Capture the cell that displays the provided text and extract its [x, y] central coordinate. 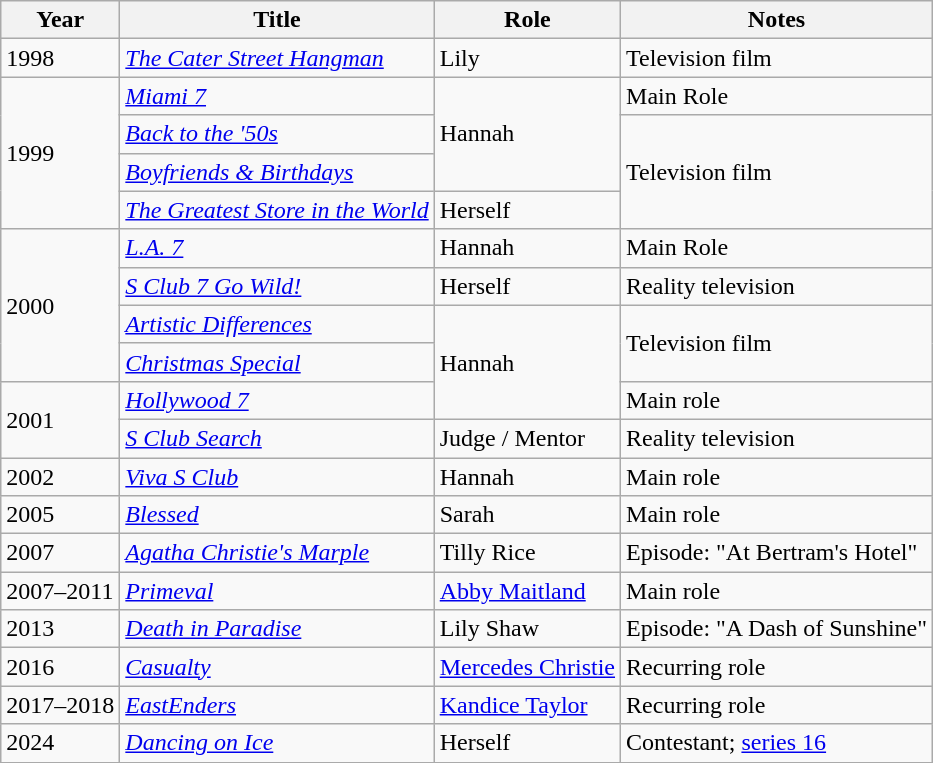
S Club Search [277, 438]
Dancing on Ice [277, 743]
Episode: "At Bertram's Hotel" [777, 553]
Mercedes Christie [527, 667]
2005 [60, 515]
2002 [60, 477]
Agatha Christie's Marple [277, 553]
The Greatest Store in the World [277, 210]
Blessed [277, 515]
Kandice Taylor [527, 705]
Hollywood 7 [277, 400]
Casualty [277, 667]
2016 [60, 667]
The Cater Street Hangman [277, 58]
2024 [60, 743]
Sarah [527, 515]
2007–2011 [60, 591]
Boyfriends & Birthdays [277, 172]
Primeval [277, 591]
2001 [60, 419]
S Club 7 Go Wild! [277, 286]
L.A. 7 [277, 248]
Back to the '50s [277, 134]
Notes [777, 20]
Lily Shaw [527, 629]
1999 [60, 153]
Episode: "A Dash of Sunshine" [777, 629]
Abby Maitland [527, 591]
Year [60, 20]
Judge / Mentor [527, 438]
EastEnders [277, 705]
Viva S Club [277, 477]
Death in Paradise [277, 629]
Miami 7 [277, 96]
2007 [60, 553]
2013 [60, 629]
Role [527, 20]
1998 [60, 58]
2000 [60, 305]
Christmas Special [277, 362]
Artistic Differences [277, 324]
2017–2018 [60, 705]
Tilly Rice [527, 553]
Contestant; series 16 [777, 743]
Title [277, 20]
Lily [527, 58]
